Return the (X, Y) coordinate for the center point of the cell that contains the specified text.  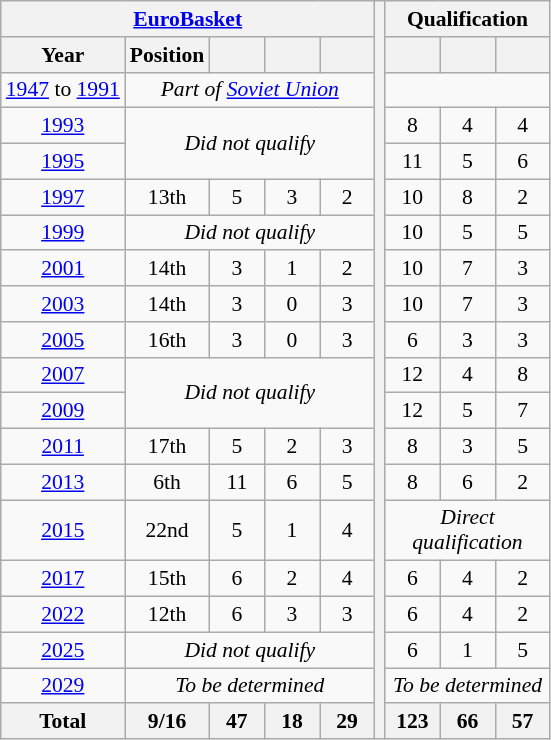
2007 (63, 375)
2001 (63, 269)
2029 (63, 686)
2003 (63, 304)
Position (167, 55)
Direct qualification (468, 530)
1997 (63, 197)
29 (348, 722)
2005 (63, 340)
2015 (63, 530)
66 (468, 722)
Year (63, 55)
6th (167, 482)
2011 (63, 447)
16th (167, 340)
13th (167, 197)
17th (167, 447)
12th (167, 615)
1995 (63, 162)
47 (236, 722)
2009 (63, 411)
57 (522, 722)
1947 to 1991 (63, 90)
9/16 (167, 722)
1999 (63, 233)
Qualification (468, 19)
Part of Soviet Union (250, 90)
2017 (63, 579)
18 (292, 722)
123 (412, 722)
2022 (63, 615)
15th (167, 579)
Total (63, 722)
2013 (63, 482)
22nd (167, 530)
1993 (63, 126)
EuroBasket (188, 19)
2025 (63, 650)
